Extract the (x, y) coordinate from the center of the cell holding the provided text.  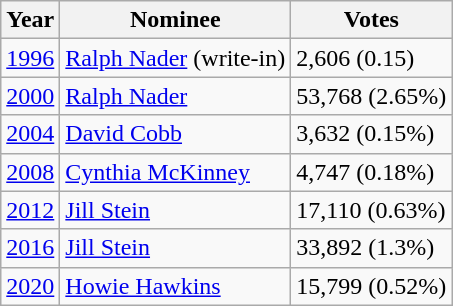
33,892 (1.3%) (372, 248)
2016 (30, 248)
4,747 (0.18%) (372, 172)
3,632 (0.15%) (372, 134)
2008 (30, 172)
Ralph Nader (write-in) (176, 58)
Year (30, 20)
2004 (30, 134)
2000 (30, 96)
2020 (30, 286)
2,606 (0.15) (372, 58)
1996 (30, 58)
2012 (30, 210)
15,799 (0.52%) (372, 286)
Cynthia McKinney (176, 172)
David Cobb (176, 134)
53,768 (2.65%) (372, 96)
Votes (372, 20)
Howie Hawkins (176, 286)
Nominee (176, 20)
17,110 (0.63%) (372, 210)
Ralph Nader (176, 96)
